Return [X, Y] of the center of cell containing provided text 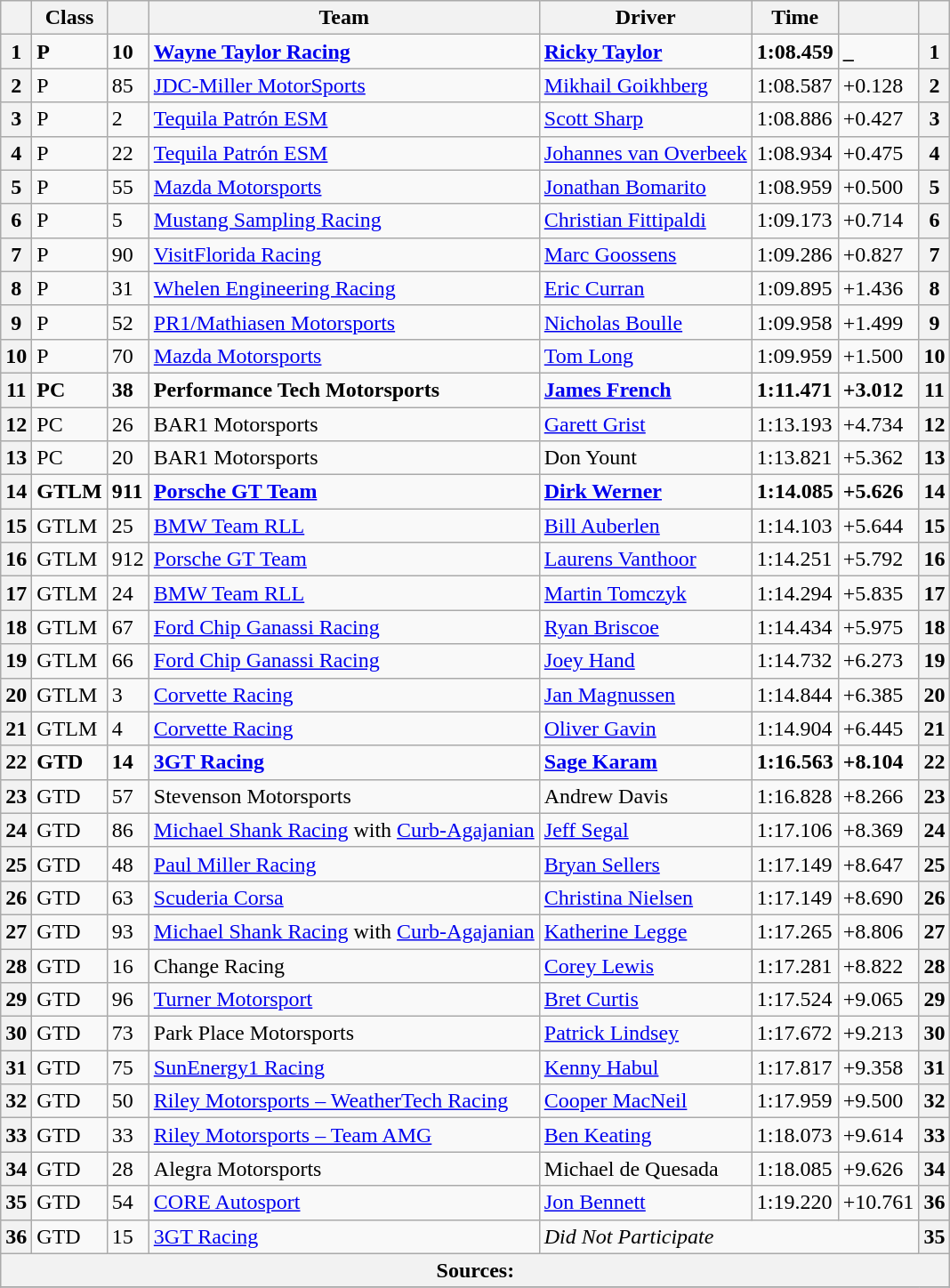
Stevenson Motorsports [343, 796]
+5.792 [879, 559]
Laurens Vanthoor [646, 559]
1:14.732 [795, 661]
1:09.286 [795, 254]
Michael de Quesada [646, 1169]
Jonathan Bomarito [646, 187]
+3.012 [879, 390]
+8.822 [879, 965]
1:09.173 [795, 221]
+10.761 [879, 1203]
Park Place Motorsports [343, 1034]
Driver [646, 18]
Turner Motorsport [343, 1000]
1:14.904 [795, 729]
+8.266 [879, 796]
1:08.886 [795, 119]
+9.213 [879, 1034]
+8.369 [879, 830]
1:14.434 [795, 627]
1:16.563 [795, 762]
Ryan Briscoe [646, 627]
Whelen Engineering Racing [343, 288]
1:14.294 [795, 593]
Mikhail Goikhberg [646, 85]
Sage Karam [646, 762]
1:13.821 [795, 458]
52 [128, 322]
1:14.251 [795, 559]
1:18.073 [795, 1135]
+9.358 [879, 1067]
+1.499 [879, 322]
Patrick Lindsey [646, 1034]
1:14.103 [795, 526]
1:17.281 [795, 965]
Andrew Davis [646, 796]
Martin Tomczyk [646, 593]
Garett Grist [646, 424]
38 [128, 390]
+0.427 [879, 119]
+8.647 [879, 864]
Team [343, 18]
1:08.459 [795, 52]
Mustang Sampling Racing [343, 221]
Joey Hand [646, 661]
Jon Bennett [646, 1203]
Sources: [475, 1270]
PR1/Mathiasen Motorsports [343, 322]
+9.626 [879, 1169]
+8.690 [879, 898]
+9.065 [879, 1000]
66 [128, 661]
Jan Magnussen [646, 695]
1:09.959 [795, 356]
+9.614 [879, 1135]
1:09.958 [795, 322]
Ricky Taylor [646, 52]
JDC-Miller MotorSports [343, 85]
_ [879, 52]
90 [128, 254]
Bret Curtis [646, 1000]
912 [128, 559]
85 [128, 85]
Scuderia Corsa [343, 898]
+1.436 [879, 288]
Time [795, 18]
1:17.959 [795, 1101]
1:17.672 [795, 1034]
1:17.524 [795, 1000]
50 [128, 1101]
Katherine Legge [646, 931]
Oliver Gavin [646, 729]
Ben Keating [646, 1135]
54 [128, 1203]
1:14.844 [795, 695]
Riley Motorsports – WeatherTech Racing [343, 1101]
+8.104 [879, 762]
1:11.471 [795, 390]
Bill Auberlen [646, 526]
Alegra Motorsports [343, 1169]
Marc Goossens [646, 254]
Christian Fittipaldi [646, 221]
Riley Motorsports – Team AMG [343, 1135]
67 [128, 627]
1:17.817 [795, 1067]
Don Yount [646, 458]
75 [128, 1067]
1:09.895 [795, 288]
1:16.828 [795, 796]
+0.475 [879, 153]
Wayne Taylor Racing [343, 52]
93 [128, 931]
73 [128, 1034]
+6.445 [879, 729]
+9.500 [879, 1101]
+8.806 [879, 931]
+5.626 [879, 492]
1:14.085 [795, 492]
Class [69, 18]
+6.273 [879, 661]
1:19.220 [795, 1203]
+5.835 [879, 593]
1:17.265 [795, 931]
+1.500 [879, 356]
1:13.193 [795, 424]
Cooper MacNeil [646, 1101]
Kenny Habul [646, 1067]
Did Not Participate [729, 1236]
96 [128, 1000]
Nicholas Boulle [646, 322]
86 [128, 830]
CORE Autosport [343, 1203]
+5.975 [879, 627]
+0.714 [879, 221]
55 [128, 187]
63 [128, 898]
+6.385 [879, 695]
911 [128, 492]
Paul Miller Racing [343, 864]
1:17.106 [795, 830]
Performance Tech Motorsports [343, 390]
Jeff Segal [646, 830]
70 [128, 356]
Scott Sharp [646, 119]
VisitFlorida Racing [343, 254]
Tom Long [646, 356]
SunEnergy1 Racing [343, 1067]
+0.128 [879, 85]
James French [646, 390]
Christina Nielsen [646, 898]
Corey Lewis [646, 965]
+5.644 [879, 526]
1:18.085 [795, 1169]
+0.827 [879, 254]
57 [128, 796]
+5.362 [879, 458]
Change Racing [343, 965]
1:08.959 [795, 187]
1:08.587 [795, 85]
48 [128, 864]
Bryan Sellers [646, 864]
+0.500 [879, 187]
Dirk Werner [646, 492]
Eric Curran [646, 288]
+4.734 [879, 424]
Johannes van Overbeek [646, 153]
1:08.934 [795, 153]
